Detect which cell encompasses the target text, then output its [x, y] center coordinate. 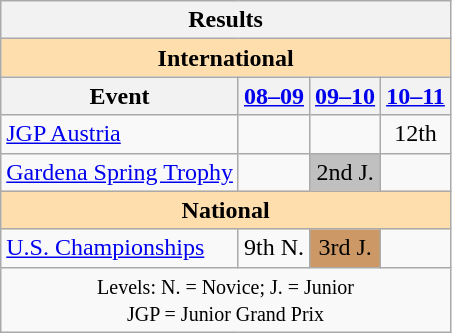
10–11 [416, 96]
2nd J. [346, 172]
3rd J. [346, 248]
International [226, 58]
JGP Austria [120, 134]
Results [226, 20]
Event [120, 96]
08–09 [274, 96]
U.S. Championships [120, 248]
09–10 [346, 96]
9th N. [274, 248]
12th [416, 134]
National [226, 210]
Levels: N. = Novice; J. = Junior JGP = Junior Grand Prix [226, 300]
Gardena Spring Trophy [120, 172]
